Locate the cell with the specified text and output its [x, y] center coordinate. 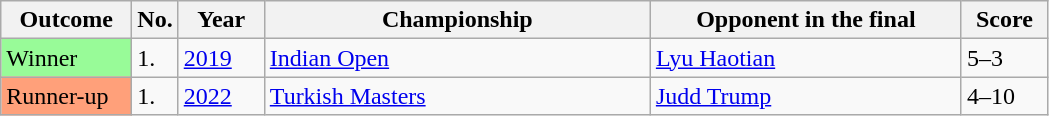
5–3 [1004, 58]
2022 [221, 96]
Turkish Masters [457, 96]
Indian Open [457, 58]
Outcome [66, 20]
Lyu Haotian [806, 58]
Runner-up [66, 96]
Championship [457, 20]
Winner [66, 58]
4–10 [1004, 96]
Score [1004, 20]
Judd Trump [806, 96]
2019 [221, 58]
Opponent in the final [806, 20]
No. [155, 20]
Year [221, 20]
